Determine the (X, Y) coordinate at the center of the cell enclosing the given text.  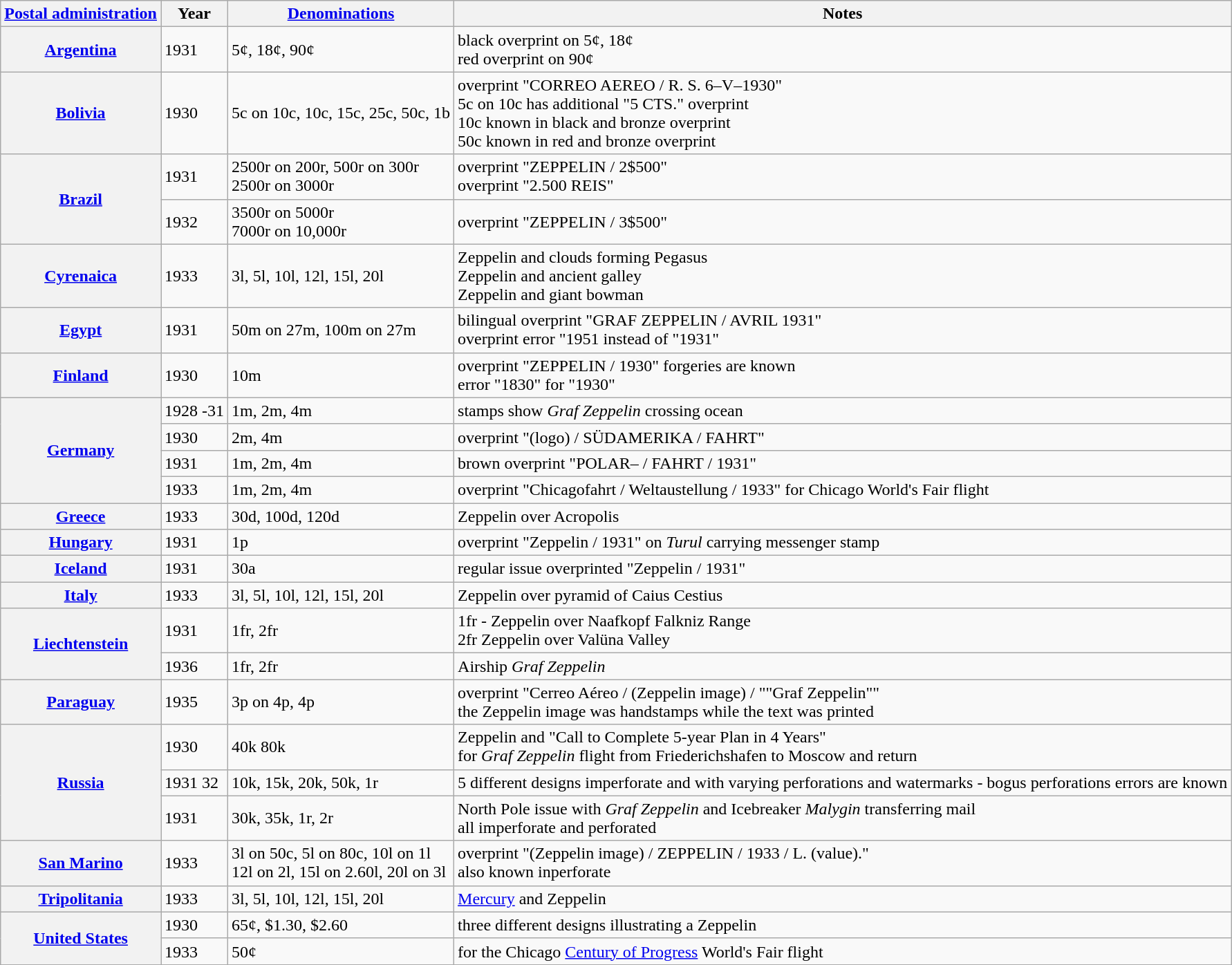
1936 (194, 666)
5 different designs imperforate and with varying perforations and watermarks - bogus perforations errors are known (843, 783)
North Pole issue with Graf Zeppelin and Icebreaker Malygin transferring mail all imperforate and perforated (843, 818)
Zeppelin and "Call to Complete 5-year Plan in 4 Years" for Graf Zeppelin flight from Friederichshafen to Moscow and return (843, 747)
Russia (81, 783)
10m (342, 375)
5¢, 18¢, 90¢ (342, 50)
Iceland (81, 569)
overprint "(logo) / SÜDAMERIKA / FAHRT" (843, 437)
3500r on 5000r7000r on 10,000r (342, 221)
2m, 4m (342, 437)
2500r on 200r, 500r on 300r 2500r on 3000r (342, 177)
30a (342, 569)
San Marino (81, 863)
Germany (81, 450)
1928 -31 (194, 411)
Zeppelin over pyramid of Caius Cestius (843, 595)
50¢ (342, 951)
30d, 100d, 120d (342, 516)
Brazil (81, 199)
overprint "ZEPPELIN / 2$500" overprint "2.500 REIS" (843, 177)
bilingual overprint "GRAF ZEPPELIN / AVRIL 1931"overprint error "1951 instead of "1931" (843, 330)
3p on 4p, 4p (342, 702)
Tripolitania (81, 899)
overprint "Cerreo Aéreo / (Zeppelin image) / ""Graf Zeppelin""the Zeppelin image was handstamps while the text was printed (843, 702)
5c on 10c, 10c, 15c, 25c, 50c, 1b (342, 113)
regular issue overprinted "Zeppelin / 1931" (843, 569)
50m on 27m, 100m on 27m (342, 330)
Bolivia (81, 113)
overprint "ZEPPELIN / 3$500" (843, 221)
Year (194, 14)
10k, 15k, 20k, 50k, 1r (342, 783)
1p (342, 543)
30k, 35k, 1r, 2r (342, 818)
black overprint on 5¢, 18¢red overprint on 90¢ (843, 50)
65¢, $1.30, $2.60 (342, 925)
3l on 50c, 5l on 80c, 10l on 1l12l on 2l, 15l on 2.60l, 20l on 3l (342, 863)
Notes (843, 14)
Liechtenstein (81, 644)
overprint "Chicagofahrt / Weltaustellung / 1933" for Chicago World's Fair flight (843, 489)
Greece (81, 516)
Argentina (81, 50)
Egypt (81, 330)
1935 (194, 702)
Mercury and Zeppelin (843, 899)
Hungary (81, 543)
1931 32 (194, 783)
overprint "Zeppelin / 1931" on Turul carrying messenger stamp (843, 543)
overprint "(Zeppelin image) / ZEPPELIN / 1933 / L. (value)."also known inperforate (843, 863)
Postal administration (81, 14)
1fr - Zeppelin over Naafkopf Falkniz Range2fr Zeppelin over Valüna Valley (843, 630)
Denominations (342, 14)
overprint "ZEPPELIN / 1930" forgeries are knownerror "1830" for "1930" (843, 375)
Airship Graf Zeppelin (843, 666)
Paraguay (81, 702)
for the Chicago Century of Progress World's Fair flight (843, 951)
three different designs illustrating a Zeppelin (843, 925)
Finland (81, 375)
Italy (81, 595)
Zeppelin and clouds forming PegasusZeppelin and ancient galleyZeppelin and giant bowman (843, 276)
Cyrenaica (81, 276)
stamps show Graf Zeppelin crossing ocean (843, 411)
1932 (194, 221)
brown overprint "POLAR– / FAHRT / 1931" (843, 463)
40k 80k (342, 747)
Zeppelin over Acropolis (843, 516)
United States (81, 938)
